Find where the given text appears and provide that cell's center as (X, Y) coordinate. 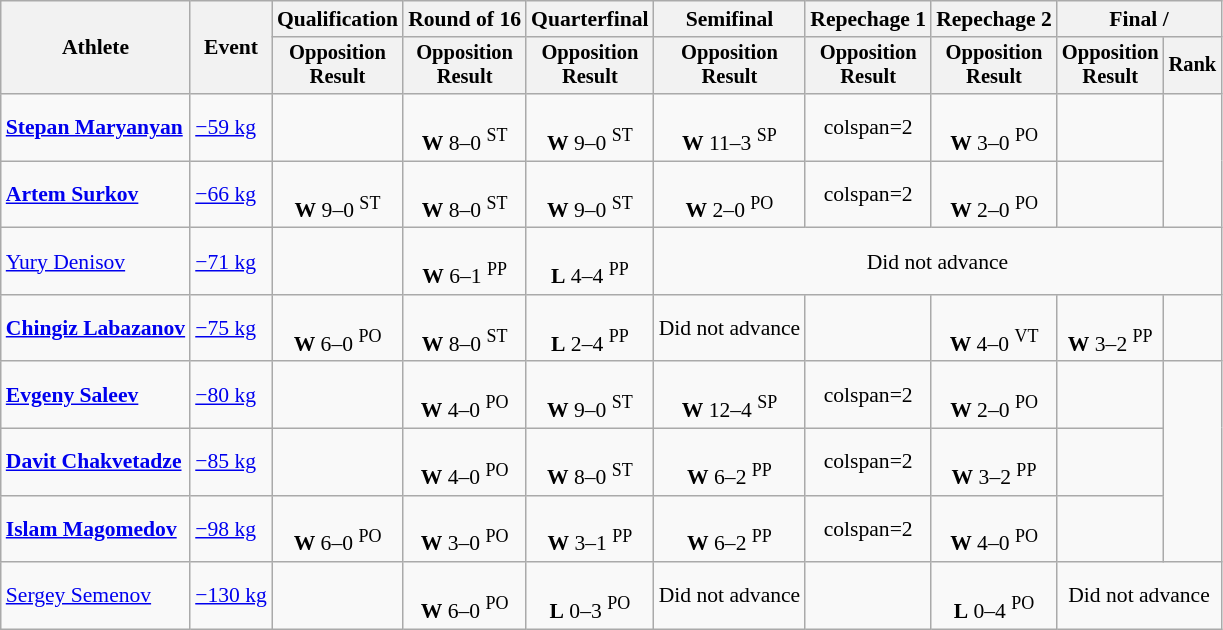
Stepan Maryanyan (96, 128)
Evgeny Saleev (96, 396)
Islam Magomedov (96, 528)
W 6–1 PP (464, 262)
L 0–3 PO (590, 596)
W 11–3 SP (730, 128)
−71 kg (231, 262)
Semifinal (730, 19)
Final / (1139, 19)
−98 kg (231, 528)
W 4–0 VT (994, 328)
Repechage 1 (868, 19)
W 3–1 PP (590, 528)
Artem Surkov (96, 194)
Athlete (96, 48)
−80 kg (231, 396)
L 4–4 PP (590, 262)
−130 kg (231, 596)
Rank (1193, 66)
Repechage 2 (994, 19)
L 2–4 PP (590, 328)
−85 kg (231, 462)
Qualification (338, 19)
Chingiz Labazanov (96, 328)
L 0–4 PO (994, 596)
W 12–4 SP (730, 396)
Davit Chakvetadze (96, 462)
Quarterfinal (590, 19)
Sergey Semenov (96, 596)
Round of 16 (464, 19)
−59 kg (231, 128)
−66 kg (231, 194)
Yury Denisov (96, 262)
−75 kg (231, 328)
Event (231, 48)
